Detect which cell encompasses the target text, then output its [x, y] center coordinate. 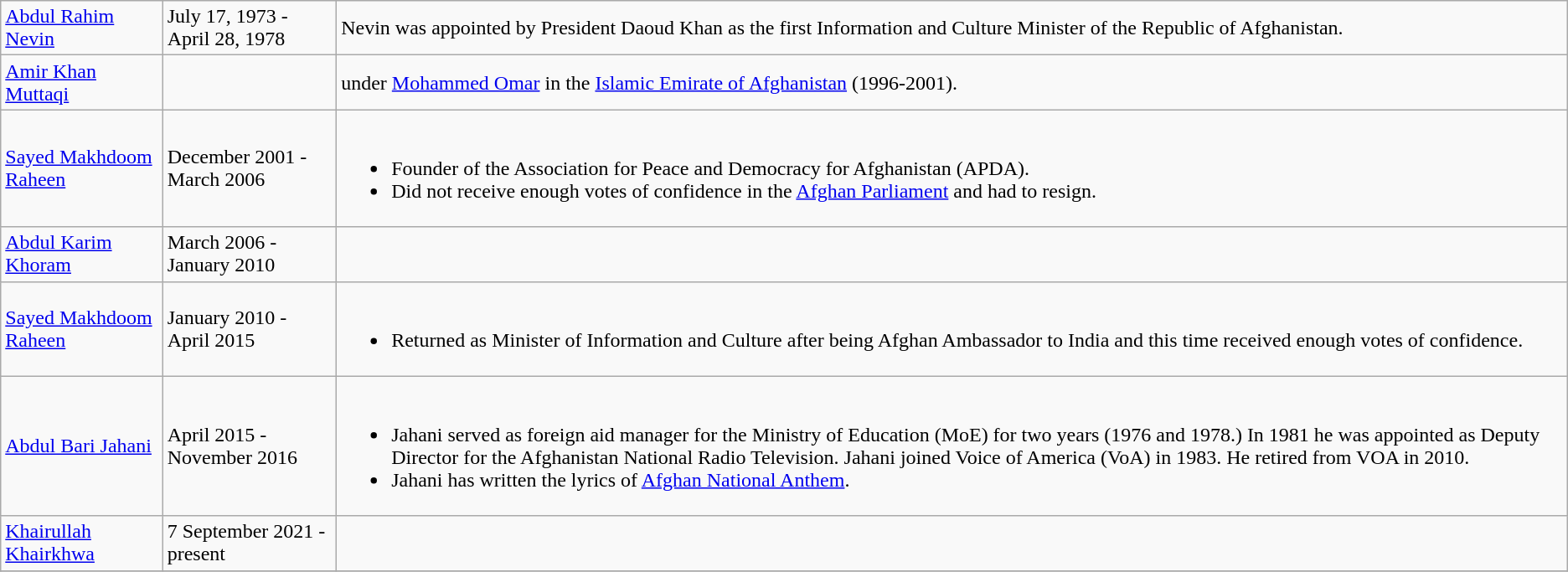
under Mohammed Omar in the Islamic Emirate of Afghanistan (1996-2001). [952, 82]
January 2010 - April 2015 [250, 328]
July 17, 1973 - April 28, 1978 [250, 28]
7 September 2021 - present [250, 543]
Abdul Rahim Nevin [82, 28]
Abdul Karim Khoram [82, 255]
Returned as Minister of Information and Culture after being Afghan Ambassador to India and this time received enough votes of confidence. [952, 328]
Nevin was appointed by President Daoud Khan as the first Information and Culture Minister of the Republic of Afghanistan. [952, 28]
December 2001 - March 2006 [250, 168]
Khairullah Khairkhwa [82, 543]
April 2015 - November 2016 [250, 446]
Abdul Bari Jahani [82, 446]
March 2006 - January 2010 [250, 255]
Amir Khan Muttaqi [82, 82]
